Return the (X, Y) coordinate for the center point of the cell that contains the specified text.  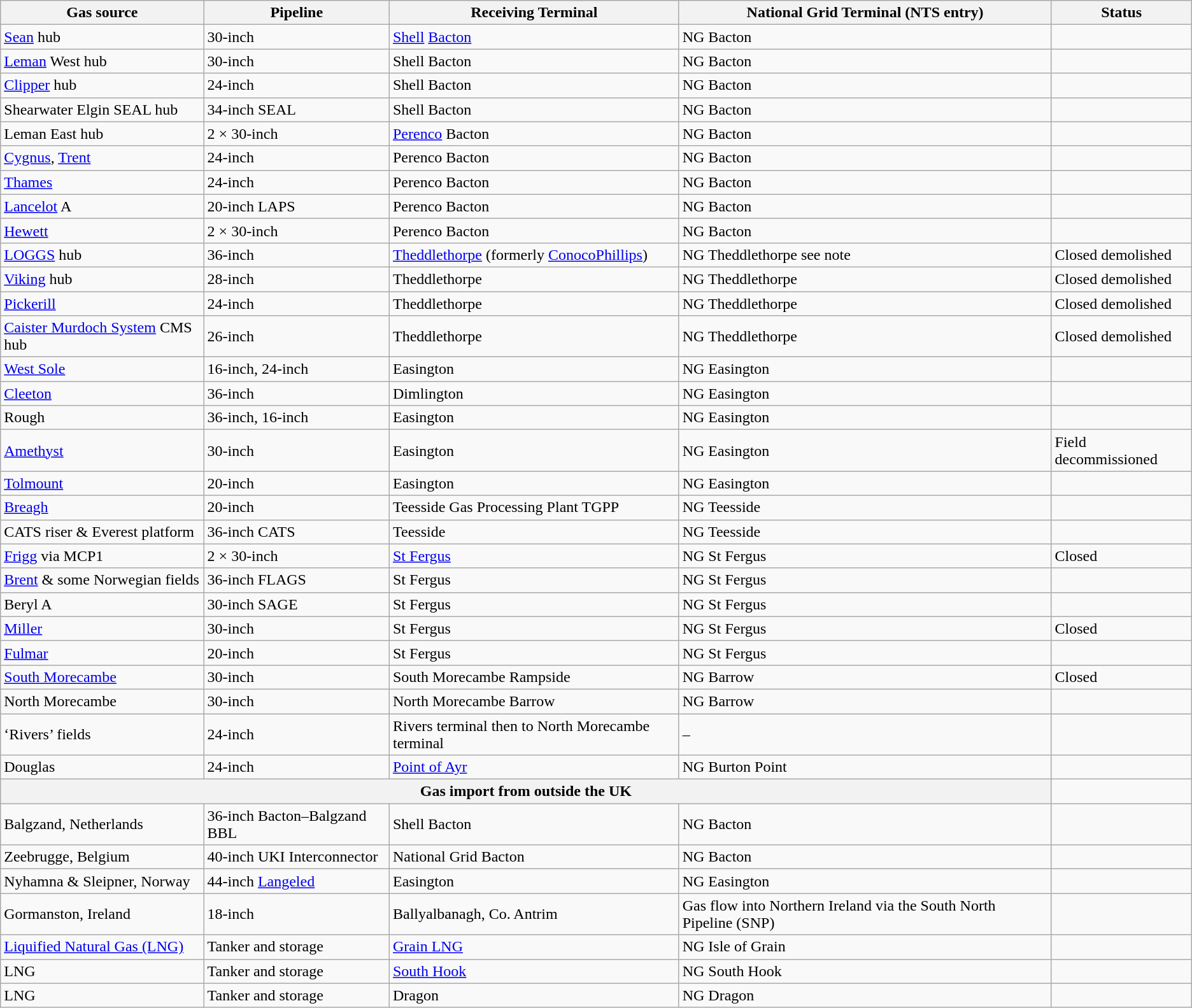
Leman West hub (102, 61)
National Grid Bacton (534, 857)
Cleeton (102, 394)
36-inch, 16-inch (297, 418)
Gormanston, Ireland (102, 914)
Leman East hub (102, 134)
Ballyalbanagh, Co. Antrim (534, 914)
Miller (102, 628)
South Morecambe Rampside (534, 677)
Amethyst (102, 451)
Gas import from outside the UK (526, 791)
Dragon (534, 995)
Rivers terminal then to North Morecambe terminal (534, 734)
NG Isle of Grain (865, 947)
NG Burton Point (865, 767)
Nyhamna & Sleipner, Norway (102, 881)
Clipper hub (102, 85)
Lancelot A (102, 206)
Beryl A (102, 604)
NG South Hook (865, 971)
NG Dragon (865, 995)
Frigg via MCP1 (102, 556)
Grain LNG (534, 947)
‘Rivers’ fields (102, 734)
16-inch, 24-inch (297, 369)
South Hook (534, 971)
LOGGS hub (102, 255)
North Morecambe Barrow (534, 701)
Pickerill (102, 304)
NG Theddlethorpe see note (865, 255)
Caister Murdoch System CMS hub (102, 336)
Hewett (102, 231)
Cygnus, Trent (102, 158)
– (865, 734)
Gas source (102, 13)
Brent & some Norwegian fields (102, 580)
28-inch (297, 279)
Viking hub (102, 279)
West Sole (102, 369)
Pipeline (297, 13)
18-inch (297, 914)
40-inch UKI Interconnector (297, 857)
36-inch Bacton–Balgzand BBL (297, 824)
Teesside Gas Processing Plant TGPP (534, 508)
Dimlington (534, 394)
Sean hub (102, 37)
Liquified Natural Gas (LNG) (102, 947)
Theddlethorpe (formerly ConocoPhillips) (534, 255)
44-inch Langeled (297, 881)
South Morecambe (102, 677)
30-inch SAGE (297, 604)
Zeebrugge, Belgium (102, 857)
Rough (102, 418)
36-inch CATS (297, 532)
Douglas (102, 767)
34-inch SEAL (297, 110)
Shearwater Elgin SEAL hub (102, 110)
Fulmar (102, 653)
Point of Ayr (534, 767)
Breagh (102, 508)
20-inch LAPS (297, 206)
Field decommissioned (1121, 451)
Teesside (534, 532)
Status (1121, 13)
CATS riser & Everest platform (102, 532)
Gas flow into Northern Ireland via the South North Pipeline (SNP) (865, 914)
Balgzand, Netherlands (102, 824)
26-inch (297, 336)
National Grid Terminal (NTS entry) (865, 13)
Receiving Terminal (534, 13)
North Morecambe (102, 701)
36-inch FLAGS (297, 580)
Thames (102, 182)
Tolmount (102, 483)
